Return the [x, y] coordinate for the center point of the cell that contains the specified text.  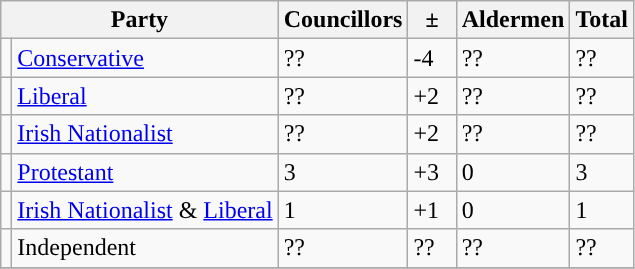
Conservative [145, 58]
Party [140, 20]
+1 [432, 210]
Aldermen [513, 20]
Irish Nationalist & Liberal [145, 210]
Independent [145, 248]
Irish Nationalist [145, 134]
-4 [432, 58]
+3 [432, 172]
± [432, 20]
Protestant [145, 172]
Liberal [145, 96]
Total [602, 20]
Councillors [343, 20]
